Locate the cell with the specified text and output its [X, Y] center coordinate. 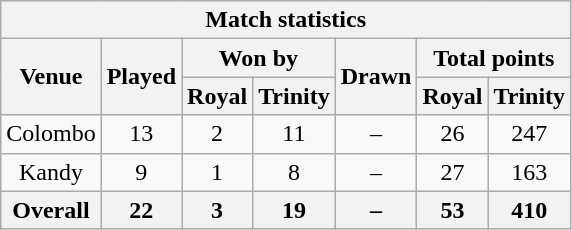
3 [218, 210]
410 [530, 210]
247 [530, 134]
9 [141, 172]
Total points [494, 58]
Drawn [376, 77]
163 [530, 172]
11 [294, 134]
Colombo [51, 134]
53 [452, 210]
19 [294, 210]
26 [452, 134]
Overall [51, 210]
27 [452, 172]
Match statistics [286, 20]
Won by [259, 58]
Kandy [51, 172]
8 [294, 172]
22 [141, 210]
1 [218, 172]
Venue [51, 77]
2 [218, 134]
Played [141, 77]
13 [141, 134]
